Determine the (x, y) coordinate at the center of the cell enclosing the given text.  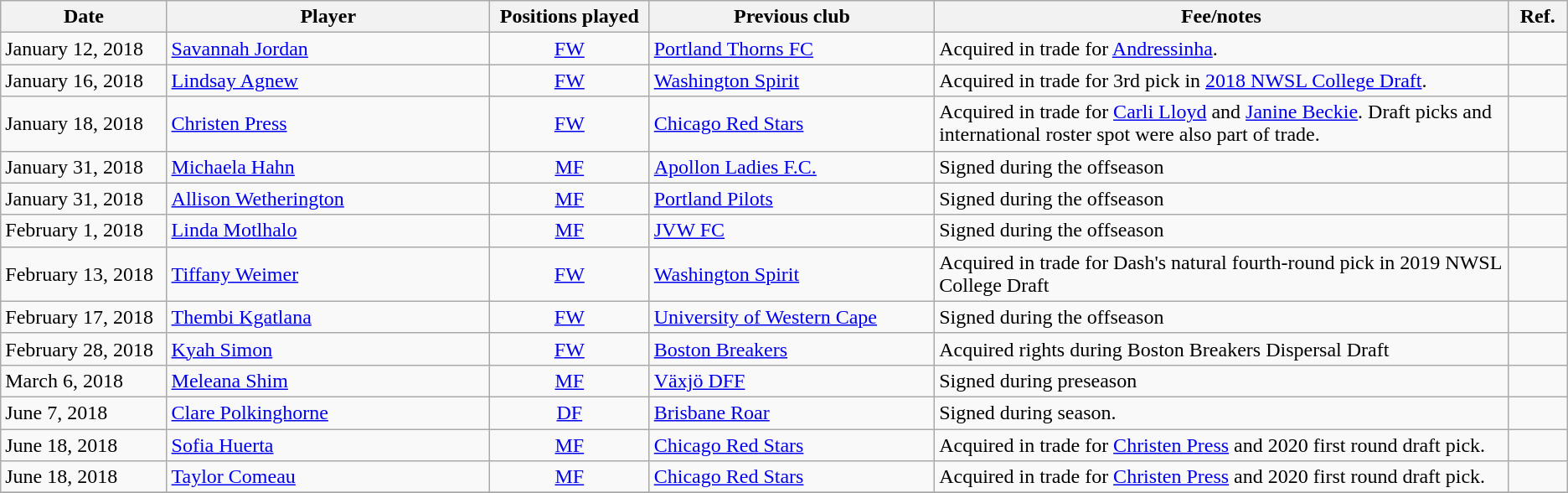
Positions played (570, 17)
Acquired in trade for Andressinha. (1221, 49)
Christen Press (328, 124)
Signed during preseason (1221, 381)
February 1, 2018 (84, 231)
Acquired rights during Boston Breakers Dispersal Draft (1221, 349)
JVW FC (792, 231)
June 7, 2018 (84, 413)
January 18, 2018 (84, 124)
Tiffany Weimer (328, 273)
Acquired in trade for Carli Lloyd and Janine Beckie. Draft picks and international roster spot were also part of trade. (1221, 124)
Kyah Simon (328, 349)
Allison Wetherington (328, 199)
February 17, 2018 (84, 317)
Växjö DFF (792, 381)
Date (84, 17)
Signed during season. (1221, 413)
Taylor Comeau (328, 477)
University of Western Cape (792, 317)
Brisbane Roar (792, 413)
January 16, 2018 (84, 80)
Portland Thorns FC (792, 49)
Linda Motlhalo (328, 231)
DF (570, 413)
February 13, 2018 (84, 273)
Michaela Hahn (328, 167)
Acquired in trade for 3rd pick in 2018 NWSL College Draft. (1221, 80)
Lindsay Agnew (328, 80)
Clare Polkinghorne (328, 413)
Fee/notes (1221, 17)
Sofia Huerta (328, 445)
Thembi Kgatlana (328, 317)
Previous club (792, 17)
January 12, 2018 (84, 49)
Portland Pilots (792, 199)
Ref. (1538, 17)
March 6, 2018 (84, 381)
Boston Breakers (792, 349)
Acquired in trade for Dash's natural fourth-round pick in 2019 NWSL College Draft (1221, 273)
Player (328, 17)
Meleana Shim (328, 381)
Apollon Ladies F.C. (792, 167)
Savannah Jordan (328, 49)
February 28, 2018 (84, 349)
